For the text-containing cell, return its midpoint in [x, y] coordinate format. 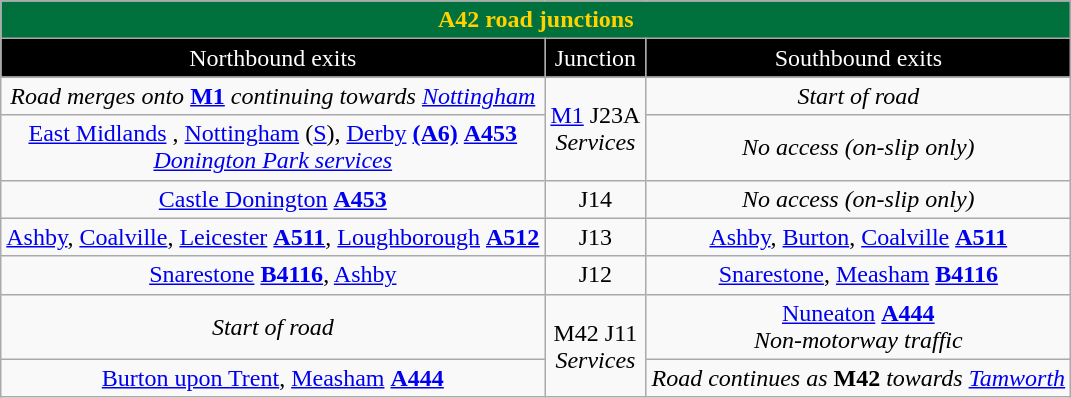
Northbound exits [273, 58]
Road merges onto M1 continuing towards Nottingham [273, 96]
Snarestone, Measham B4116 [858, 275]
Road continues as M42 towards Tamworth [858, 378]
Southbound exits [858, 58]
J13 [596, 237]
M1 J23AServices [596, 128]
Nuneaton A444Non-motorway traffic [858, 326]
J12 [596, 275]
Junction [596, 58]
A42 road junctions [536, 20]
Snarestone B4116, Ashby [273, 275]
J14 [596, 199]
M42 J11Services [596, 346]
Burton upon Trent, Measham A444 [273, 378]
Ashby, Burton, Coalville A511 [858, 237]
East Midlands , Nottingham (S), Derby (A6) A453Donington Park services [273, 148]
Castle Donington A453 [273, 199]
Ashby, Coalville, Leicester A511, Loughborough A512 [273, 237]
